Extract the (x, y) coordinate from the center of the cell holding the provided text.  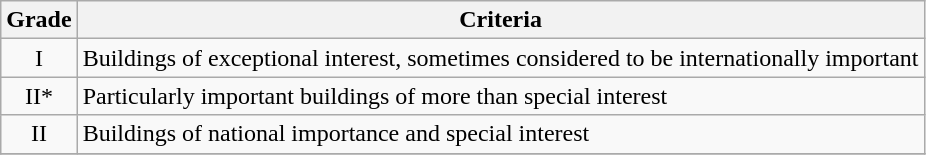
Buildings of exceptional interest, sometimes considered to be internationally important (500, 58)
Buildings of national importance and special interest (500, 134)
I (39, 58)
Criteria (500, 20)
II (39, 134)
II* (39, 96)
Grade (39, 20)
Particularly important buildings of more than special interest (500, 96)
